Capture the cell that displays the provided text and extract its [X, Y] central coordinate. 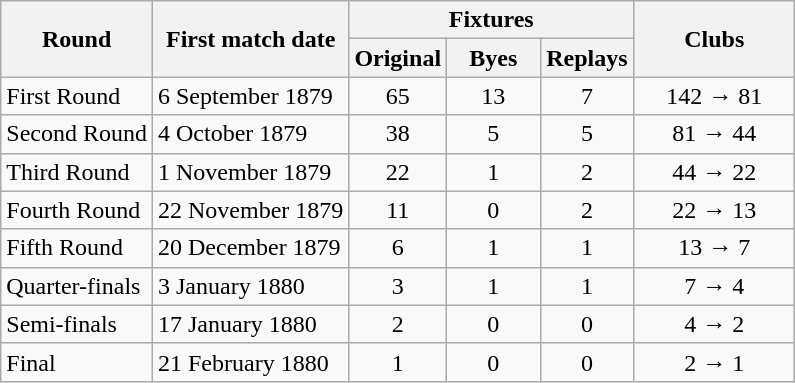
Fixtures [492, 20]
Clubs [714, 39]
7 [587, 96]
2 → 1 [714, 362]
Third Round [77, 172]
20 December 1879 [250, 248]
65 [398, 96]
Semi-finals [77, 324]
Second Round [77, 134]
13 → 7 [714, 248]
3 [398, 286]
81 → 44 [714, 134]
4 October 1879 [250, 134]
4 → 2 [714, 324]
21 February 1880 [250, 362]
1 November 1879 [250, 172]
Fourth Round [77, 210]
38 [398, 134]
11 [398, 210]
142 → 81 [714, 96]
Quarter-finals [77, 286]
44 → 22 [714, 172]
Final [77, 362]
Fifth Round [77, 248]
Replays [587, 58]
6 [398, 248]
Byes [494, 58]
22 → 13 [714, 210]
First Round [77, 96]
6 September 1879 [250, 96]
17 January 1880 [250, 324]
22 November 1879 [250, 210]
22 [398, 172]
First match date [250, 39]
7 → 4 [714, 286]
13 [494, 96]
3 January 1880 [250, 286]
Round [77, 39]
Original [398, 58]
